Output the (x, y) coordinate of the center of the cell containing the given text.  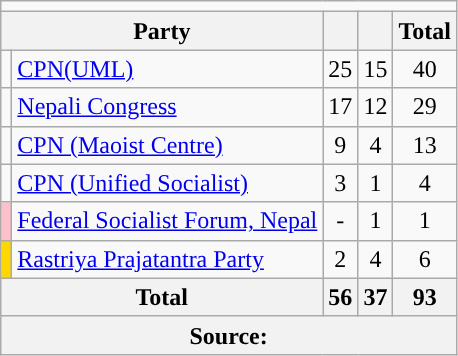
CPN (Unified Socialist) (168, 183)
29 (425, 107)
37 (376, 297)
Source: (229, 335)
6 (425, 259)
13 (425, 145)
Federal Socialist Forum, Nepal (168, 221)
2 (340, 259)
3 (340, 183)
- (340, 221)
17 (340, 107)
Party (162, 31)
40 (425, 69)
Rastriya Prajatantra Party (168, 259)
56 (340, 297)
25 (340, 69)
Nepali Congress (168, 107)
15 (376, 69)
93 (425, 297)
CPN(UML) (168, 69)
12 (376, 107)
9 (340, 145)
CPN (Maoist Centre) (168, 145)
